Pinpoint the cell where the given text exists, returning its (x, y) midpoint coordinate. 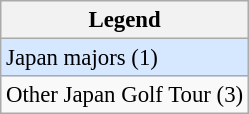
Other Japan Golf Tour (3) (125, 95)
Legend (125, 20)
Japan majors (1) (125, 58)
